Capture the cell that displays the provided text and extract its [X, Y] central coordinate. 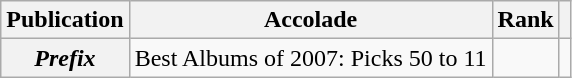
Publication [65, 20]
Prefix [65, 58]
Rank [526, 20]
Accolade [310, 20]
Best Albums of 2007: Picks 50 to 11 [310, 58]
